For the text-containing cell, return its midpoint in (X, Y) coordinate format. 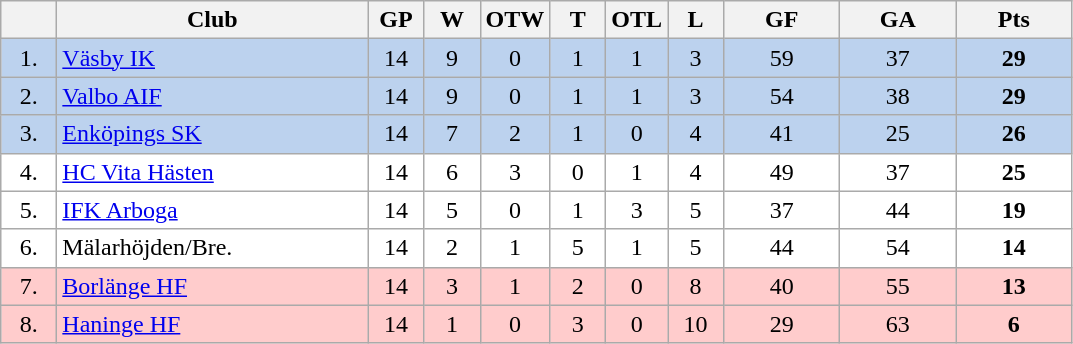
3. (29, 134)
4. (29, 172)
OTW (515, 20)
7. (29, 286)
19 (1014, 210)
59 (782, 58)
10 (696, 324)
Mälarhöjden/Bre. (212, 248)
GA (898, 20)
1. (29, 58)
49 (782, 172)
40 (782, 286)
7 (452, 134)
L (696, 20)
Valbo AIF (212, 96)
26 (1014, 134)
8 (696, 286)
13 (1014, 286)
55 (898, 286)
HC Vita Hästen (212, 172)
Väsby IK (212, 58)
OTL (637, 20)
8. (29, 324)
Borlänge HF (212, 286)
Enköpings SK (212, 134)
38 (898, 96)
41 (782, 134)
GF (782, 20)
T (578, 20)
IFK Arboga (212, 210)
63 (898, 324)
2. (29, 96)
5. (29, 210)
6. (29, 248)
W (452, 20)
GP (396, 20)
Haninge HF (212, 324)
Pts (1014, 20)
Club (212, 20)
